Locate the cell with the specified text and output its [x, y] center coordinate. 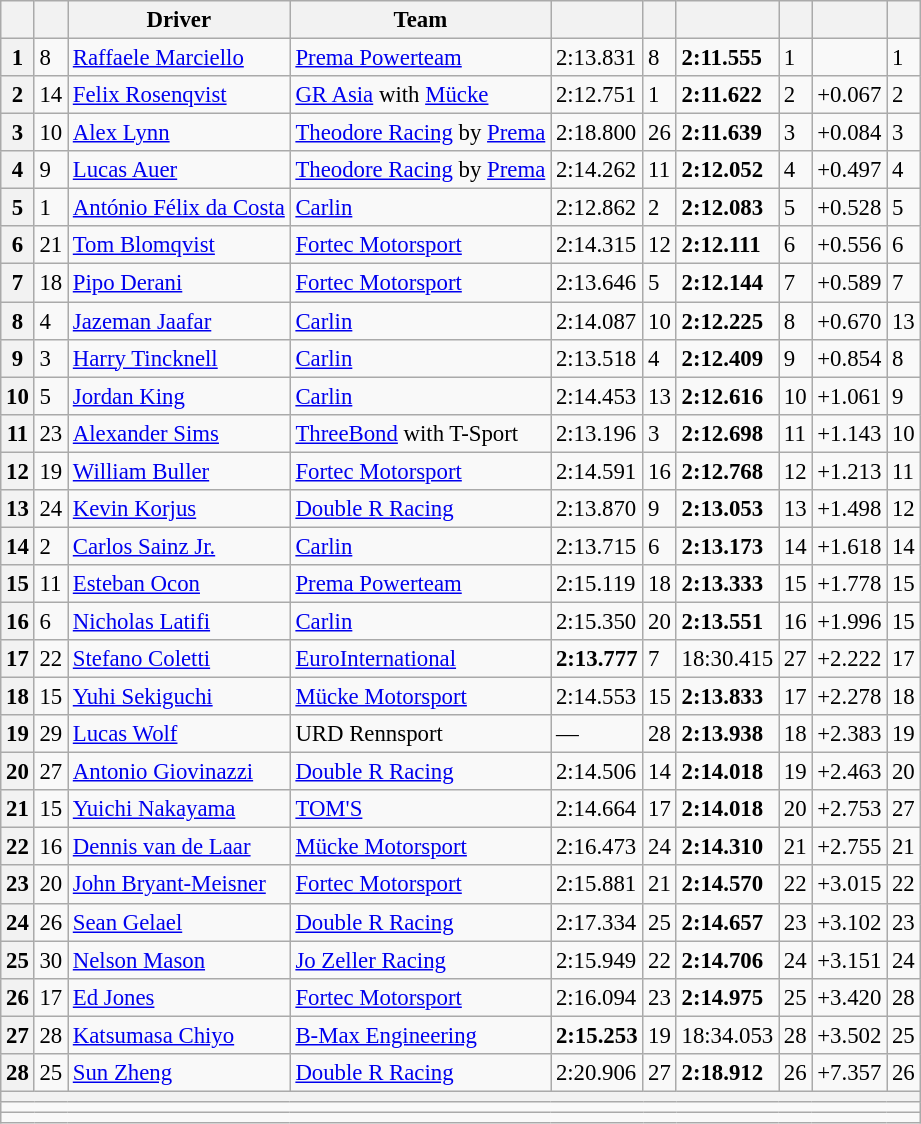
António Félix da Costa [180, 208]
2:18.800 [597, 133]
2:15.949 [597, 960]
+2.383 [850, 734]
2:13.777 [597, 659]
2:15.119 [597, 584]
+2.222 [850, 659]
Jazeman Jaafar [180, 321]
2:14.315 [597, 245]
2:11.555 [727, 58]
+3.102 [850, 922]
+1.996 [850, 621]
2:12.144 [727, 283]
Raffaele Marciello [180, 58]
+1.618 [850, 546]
2:13.333 [727, 584]
30 [50, 960]
Ed Jones [180, 997]
Carlos Sainz Jr. [180, 546]
+1.498 [850, 509]
Harry Tincknell [180, 358]
Alexander Sims [180, 433]
2:13.870 [597, 509]
EuroInternational [420, 659]
Pipo Derani [180, 283]
+1.061 [850, 396]
+3.502 [850, 1035]
2:14.591 [597, 471]
— [597, 734]
2:13.053 [727, 509]
Lucas Auer [180, 170]
Katsumasa Chiyo [180, 1035]
Jordan King [180, 396]
+3.420 [850, 997]
2:20.906 [597, 1073]
Kevin Korjus [180, 509]
Driver [180, 20]
Yuichi Nakayama [180, 809]
2:13.715 [597, 546]
+0.084 [850, 133]
2:14.975 [727, 997]
2:13.518 [597, 358]
Tom Blomqvist [180, 245]
2:12.751 [597, 95]
2:12.768 [727, 471]
2:12.111 [727, 245]
2:13.551 [727, 621]
Nelson Mason [180, 960]
John Bryant-Meisner [180, 885]
2:12.225 [727, 321]
+0.670 [850, 321]
2:18.912 [727, 1073]
Sun Zheng [180, 1073]
+0.556 [850, 245]
Esteban Ocon [180, 584]
+0.589 [850, 283]
2:15.350 [597, 621]
B-Max Engineering [420, 1035]
Stefano Coletti [180, 659]
2:11.622 [727, 95]
2:13.196 [597, 433]
+0.067 [850, 95]
2:12.698 [727, 433]
+7.357 [850, 1073]
Lucas Wolf [180, 734]
2:13.938 [727, 734]
2:12.862 [597, 208]
2:14.657 [727, 922]
2:16.473 [597, 847]
2:13.173 [727, 546]
2:14.664 [597, 809]
2:14.453 [597, 396]
URD Rennsport [420, 734]
2:14.087 [597, 321]
+2.755 [850, 847]
2:14.570 [727, 885]
+0.497 [850, 170]
2:16.094 [597, 997]
Antonio Giovinazzi [180, 772]
2:15.881 [597, 885]
+0.528 [850, 208]
2:12.616 [727, 396]
Alex Lynn [180, 133]
+2.753 [850, 809]
ThreeBond with T-Sport [420, 433]
18:30.415 [727, 659]
+1.213 [850, 471]
+0.854 [850, 358]
2:17.334 [597, 922]
TOM'S [420, 809]
Yuhi Sekiguchi [180, 697]
Felix Rosenqvist [180, 95]
2:14.553 [597, 697]
2:14.262 [597, 170]
+1.143 [850, 433]
Team [420, 20]
18:34.053 [727, 1035]
William Buller [180, 471]
2:14.310 [727, 847]
2:12.083 [727, 208]
2:11.639 [727, 133]
+1.778 [850, 584]
Dennis van de Laar [180, 847]
+2.463 [850, 772]
2:15.253 [597, 1035]
+2.278 [850, 697]
+3.151 [850, 960]
Nicholas Latifi [180, 621]
2:13.646 [597, 283]
GR Asia with Mücke [420, 95]
2:14.706 [727, 960]
Jo Zeller Racing [420, 960]
2:14.506 [597, 772]
29 [50, 734]
+3.015 [850, 885]
Sean Gelael [180, 922]
2:12.409 [727, 358]
2:13.833 [727, 697]
2:13.831 [597, 58]
2:12.052 [727, 170]
